From the cell containing the given text, extract its center point as (x, y) coordinate. 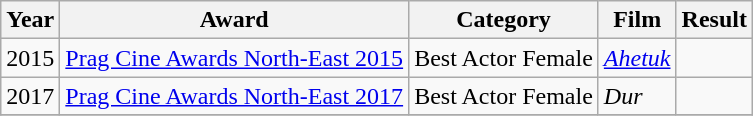
Dur (637, 96)
2015 (30, 58)
Ahetuk (637, 58)
Year (30, 20)
Prag Cine Awards North-East 2017 (234, 96)
Category (504, 20)
2017 (30, 96)
Result (714, 20)
Film (637, 20)
Award (234, 20)
Prag Cine Awards North-East 2015 (234, 58)
